Provide the (X, Y) coordinate of the cell's center where the given text is located.  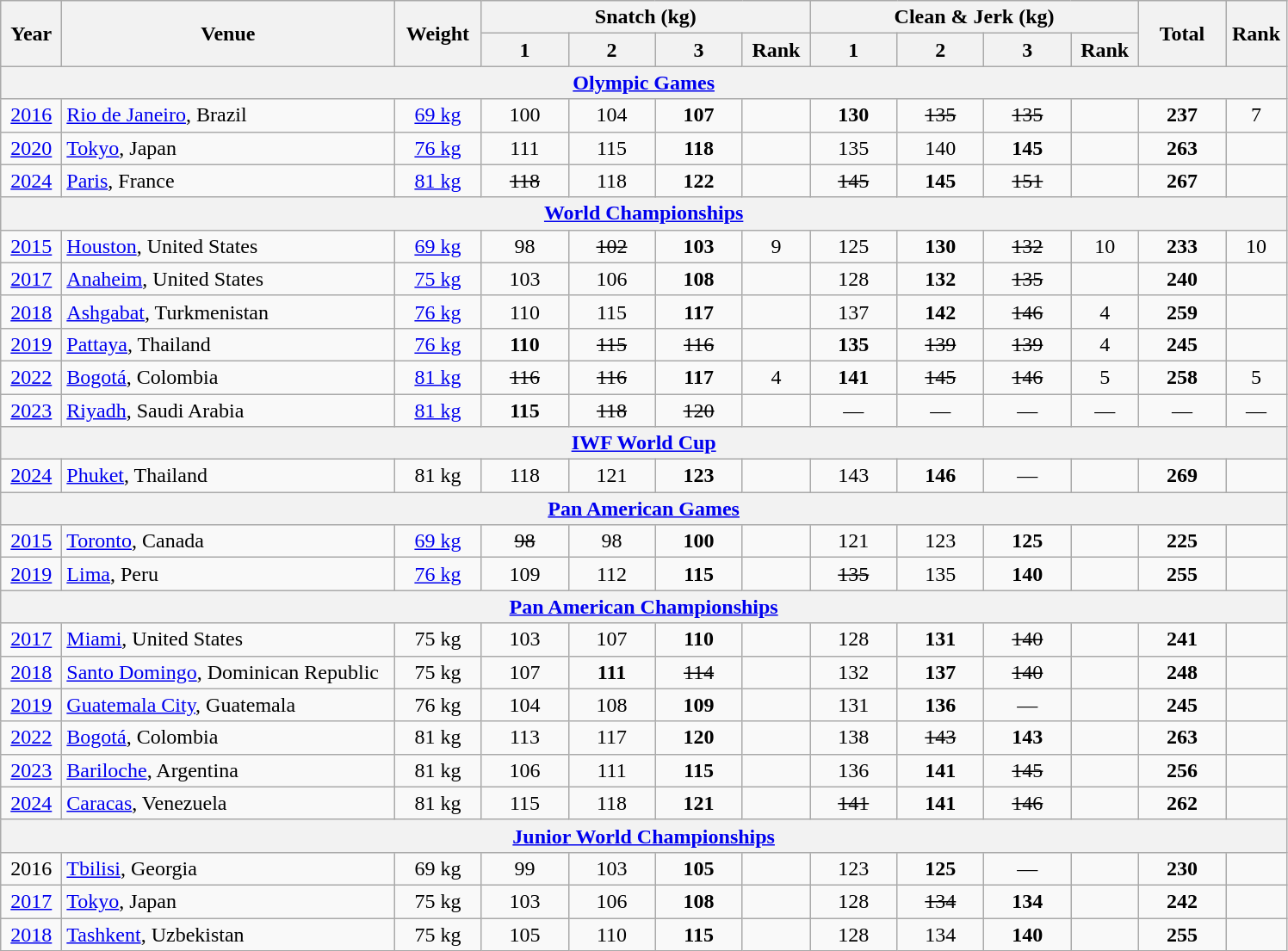
269 (1181, 476)
Junior World Championships (644, 836)
Guatemala City, Guatemala (228, 705)
7 (1257, 115)
Riyadh, Saudi Arabia (228, 411)
Total (1181, 34)
Venue (228, 34)
256 (1181, 770)
Pan American Championships (644, 607)
102 (611, 246)
Clean & Jerk (kg) (975, 17)
IWF World Cup (644, 443)
Year (31, 34)
9 (777, 246)
World Championships (644, 213)
Anaheim, United States (228, 279)
142 (940, 312)
Pan American Games (644, 509)
262 (1181, 803)
Paris, France (228, 181)
225 (1181, 541)
114 (699, 672)
Olympic Games (644, 83)
Phuket, Thailand (228, 476)
267 (1181, 181)
242 (1181, 901)
122 (699, 181)
241 (1181, 639)
Weight (437, 34)
259 (1181, 312)
99 (525, 868)
248 (1181, 672)
Tbilisi, Georgia (228, 868)
138 (854, 738)
240 (1181, 279)
233 (1181, 246)
Miami, United States (228, 639)
112 (611, 574)
Tashkent, Uzbekistan (228, 934)
Snatch (kg) (646, 17)
113 (525, 738)
Toronto, Canada (228, 541)
Bariloche, Argentina (228, 770)
Pattaya, Thailand (228, 344)
230 (1181, 868)
2020 (31, 148)
258 (1181, 377)
Rio de Janeiro, Brazil (228, 115)
Lima, Peru (228, 574)
Santo Domingo, Dominican Republic (228, 672)
237 (1181, 115)
Ashgabat, Turkmenistan (228, 312)
Houston, United States (228, 246)
Caracas, Venezuela (228, 803)
151 (1028, 181)
